Locate the cell with the specified text and output its (x, y) center coordinate. 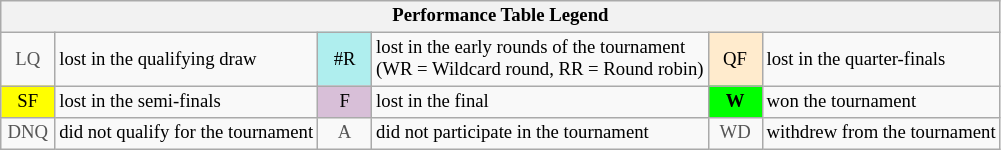
won the tournament (881, 102)
lost in the qualifying draw (186, 60)
QF (735, 60)
withdrew from the tournament (881, 134)
A (345, 134)
F (345, 102)
LQ (28, 60)
did not participate in the tournament (540, 134)
W (735, 102)
did not qualify for the tournament (186, 134)
lost in the early rounds of the tournament(WR = Wildcard round, RR = Round robin) (540, 60)
lost in the semi-finals (186, 102)
#R (345, 60)
DNQ (28, 134)
SF (28, 102)
WD (735, 134)
Performance Table Legend (500, 16)
lost in the quarter-finals (881, 60)
lost in the final (540, 102)
